Locate the cell with the specified text and output its (X, Y) center coordinate. 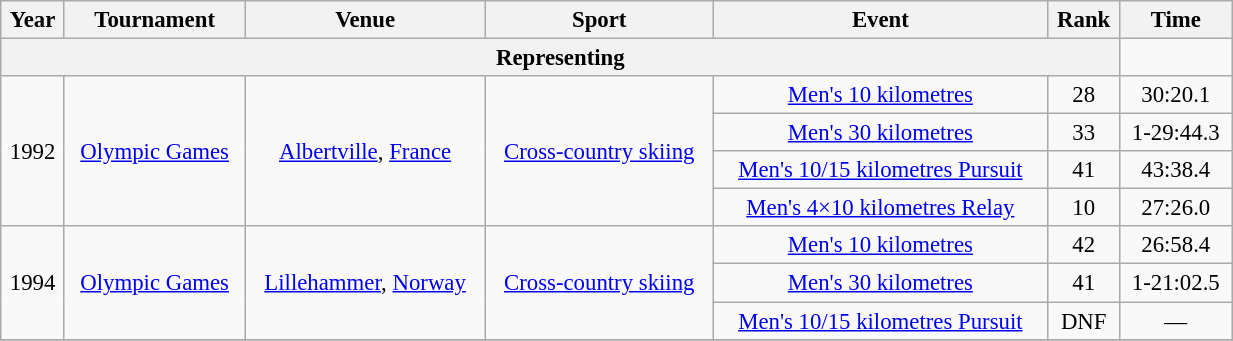
10 (1084, 208)
Time (1176, 20)
— (1176, 321)
33 (1084, 133)
Rank (1084, 20)
26:58.4 (1176, 245)
DNF (1084, 321)
Men's 4×10 kilometres Relay (880, 208)
28 (1084, 95)
Sport (599, 20)
Representing (560, 58)
Venue (365, 20)
27:26.0 (1176, 208)
Albertville, France (365, 151)
Event (880, 20)
1994 (33, 282)
Year (33, 20)
Lillehammer, Norway (365, 282)
1-29:44.3 (1176, 133)
1992 (33, 151)
42 (1084, 245)
1-21:02.5 (1176, 283)
43:38.4 (1176, 170)
Tournament (154, 20)
30:20.1 (1176, 95)
